For the text-containing cell, return its midpoint in [x, y] coordinate format. 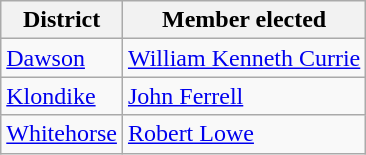
William Kenneth Currie [244, 58]
Klondike [62, 96]
Whitehorse [62, 134]
John Ferrell [244, 96]
Robert Lowe [244, 134]
Dawson [62, 58]
District [62, 20]
Member elected [244, 20]
